Detect which cell encompasses the target text, then output its [X, Y] center coordinate. 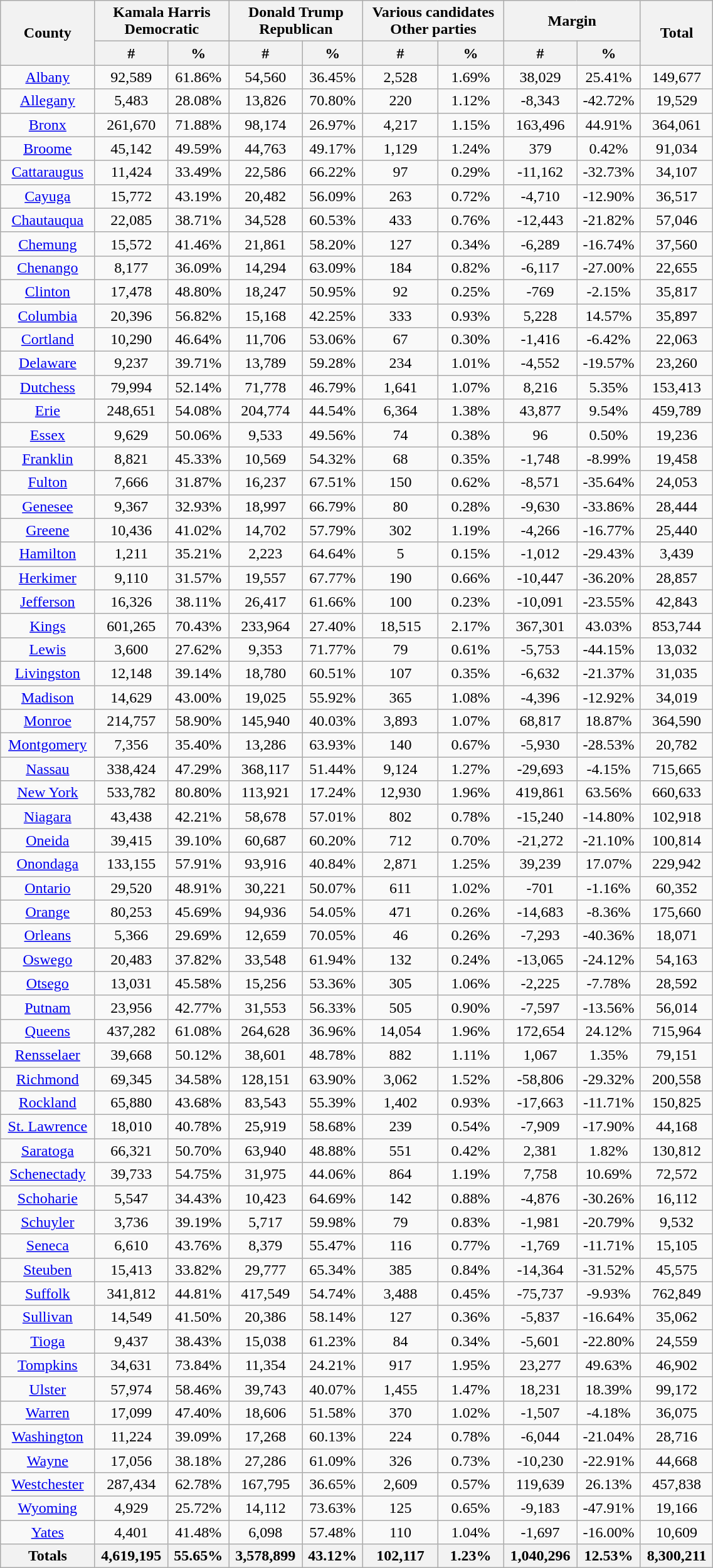
200,558 [677, 1079]
Herkimer [48, 578]
0.66% [470, 578]
142 [400, 1198]
66,321 [132, 1151]
364,590 [677, 721]
35.40% [198, 745]
Putnam [48, 1007]
73.63% [332, 1508]
30,221 [266, 888]
50.06% [198, 435]
305 [400, 983]
125 [400, 1508]
Yates [48, 1532]
-8.36% [609, 912]
Dutchess [48, 387]
0.70% [470, 840]
40.78% [198, 1127]
3,488 [400, 1294]
Tompkins [48, 1365]
27.62% [198, 649]
Westchester [48, 1485]
36.09% [198, 268]
48.88% [332, 1151]
69,345 [132, 1079]
220 [400, 101]
57.01% [332, 817]
Franklin [48, 459]
63.56% [609, 793]
0.36% [470, 1317]
33.49% [198, 172]
-1,981 [541, 1222]
-47.91% [609, 1508]
-4,710 [541, 196]
-30.26% [609, 1198]
1.27% [470, 769]
55.92% [332, 698]
39,239 [541, 864]
853,744 [677, 625]
6,098 [266, 1532]
54.75% [198, 1174]
-4.18% [609, 1413]
133,155 [132, 864]
0.90% [470, 1007]
214,757 [132, 721]
-22.91% [609, 1461]
-6,289 [541, 244]
-21.10% [609, 840]
Columbia [48, 315]
County [48, 33]
79,151 [677, 1055]
50.70% [198, 1151]
46 [400, 936]
-7,597 [541, 1007]
370 [400, 1413]
-5,601 [541, 1341]
149,677 [677, 77]
13,826 [266, 101]
New York [48, 793]
53.36% [332, 983]
70.43% [198, 625]
Orleans [48, 936]
56,014 [677, 1007]
19,236 [677, 435]
167,795 [266, 1485]
100,814 [677, 840]
17,099 [132, 1413]
-8.99% [609, 459]
18,247 [266, 291]
44.81% [198, 1294]
0.61% [470, 649]
-4,552 [541, 363]
48.80% [198, 291]
29.69% [198, 936]
34.43% [198, 1198]
-12.90% [609, 196]
-701 [541, 888]
Ulster [48, 1389]
28,444 [677, 506]
261,670 [132, 125]
2.17% [470, 625]
Nassau [48, 769]
Oneida [48, 840]
28,857 [677, 578]
36,075 [677, 1413]
12.53% [609, 1556]
15,105 [677, 1246]
8,216 [541, 387]
0.62% [470, 483]
113,921 [266, 793]
93,916 [266, 864]
712 [400, 840]
-5,930 [541, 745]
14,054 [400, 1031]
35,817 [677, 291]
10,609 [677, 1532]
61.86% [198, 77]
0.24% [470, 959]
43.00% [198, 698]
65.34% [332, 1270]
551 [400, 1151]
-75,737 [541, 1294]
19,529 [677, 101]
263 [400, 196]
37,560 [677, 244]
34,528 [266, 220]
368,117 [266, 769]
0.23% [470, 602]
38.43% [198, 1341]
44.91% [609, 125]
Chautauqua [48, 220]
Totals [48, 1556]
-9.93% [609, 1294]
19,166 [677, 1508]
-33.86% [609, 506]
4,217 [400, 125]
10,423 [266, 1198]
31.57% [198, 578]
63.93% [332, 745]
1.08% [470, 698]
58.14% [332, 1317]
1.04% [470, 1532]
-28.53% [609, 745]
14,112 [266, 1508]
11,224 [132, 1436]
55.47% [332, 1246]
25,919 [266, 1127]
Lewis [48, 649]
204,774 [266, 411]
163,496 [541, 125]
61.94% [332, 959]
62.78% [198, 1485]
248,651 [132, 411]
31,035 [677, 673]
-23.55% [609, 602]
53.06% [332, 340]
Chenango [48, 268]
Montgomery [48, 745]
45,142 [132, 149]
28,716 [677, 1436]
44,763 [266, 149]
20,483 [132, 959]
43.03% [609, 625]
36.65% [332, 1485]
6,610 [132, 1246]
63,940 [266, 1151]
1.69% [470, 77]
9.54% [609, 411]
-4,396 [541, 698]
-12,443 [541, 220]
83,543 [266, 1103]
44,168 [677, 1127]
385 [400, 1270]
68 [400, 459]
326 [400, 1461]
1.23% [470, 1556]
67 [400, 340]
2,871 [400, 864]
1.15% [470, 125]
130,812 [677, 1151]
9,367 [132, 506]
26,417 [266, 602]
41.50% [198, 1317]
140 [400, 745]
9,532 [677, 1222]
80 [400, 506]
73.84% [198, 1365]
70.80% [332, 101]
92,589 [132, 77]
533,782 [132, 793]
-769 [541, 291]
18,071 [677, 936]
98,174 [266, 125]
41.02% [198, 530]
Wyoming [48, 1508]
-44.15% [609, 649]
Niagara [48, 817]
-1.16% [609, 888]
51.44% [332, 769]
43.19% [198, 196]
27,286 [266, 1461]
Saratoga [48, 1151]
-16.00% [609, 1532]
5 [400, 554]
7,356 [132, 745]
38.18% [198, 1461]
Cortland [48, 340]
39.19% [198, 1222]
68,817 [541, 721]
Wayne [48, 1461]
34.58% [198, 1079]
-8,343 [541, 101]
0.50% [609, 435]
56.82% [198, 315]
22,085 [132, 220]
54,163 [677, 959]
9,353 [266, 649]
-7,293 [541, 936]
Broome [48, 149]
10.69% [609, 1174]
Madison [48, 698]
-21,272 [541, 840]
40.84% [332, 864]
20,482 [266, 196]
0.15% [470, 554]
24.21% [332, 1365]
-10,230 [541, 1461]
-9,183 [541, 1508]
10,436 [132, 530]
8,300,211 [677, 1556]
15,413 [132, 1270]
23,260 [677, 363]
61.09% [332, 1461]
1.95% [470, 1365]
42,843 [677, 602]
Various candidatesOther parties [433, 21]
19,025 [266, 698]
28,592 [677, 983]
5,483 [132, 101]
14.57% [609, 315]
48.78% [332, 1055]
58,678 [266, 817]
18,010 [132, 1127]
102,918 [677, 817]
38.71% [198, 220]
Donald TrumpRepublican [296, 21]
19,458 [677, 459]
32.93% [198, 506]
-4.15% [609, 769]
-22.80% [609, 1341]
14,702 [266, 530]
9,629 [132, 435]
60.53% [332, 220]
233,964 [266, 625]
-2,225 [541, 983]
17.24% [332, 793]
-32.73% [609, 172]
1,067 [541, 1055]
0.65% [470, 1508]
-9,630 [541, 506]
-6.42% [609, 340]
-27.00% [609, 268]
35.21% [198, 554]
128,151 [266, 1079]
26.13% [609, 1485]
64.69% [332, 1198]
60.20% [332, 840]
15,168 [266, 315]
150 [400, 483]
-4,876 [541, 1198]
0.82% [470, 268]
12,148 [132, 673]
-42.72% [609, 101]
1,641 [400, 387]
64.64% [332, 554]
96 [541, 435]
1.52% [470, 1079]
Ontario [48, 888]
0.29% [470, 172]
-8,571 [541, 483]
45.58% [198, 983]
-1,748 [541, 459]
3,062 [400, 1079]
7,758 [541, 1174]
0.83% [470, 1222]
10,569 [266, 459]
3,578,899 [266, 1556]
13,789 [266, 363]
-16.74% [609, 244]
13,032 [677, 649]
60,687 [266, 840]
42.21% [198, 817]
39,743 [266, 1389]
234 [400, 363]
2,223 [266, 554]
145,940 [266, 721]
33,548 [266, 959]
39.14% [198, 673]
80,253 [132, 912]
Orange [48, 912]
0.45% [470, 1294]
1.25% [470, 864]
8,821 [132, 459]
67.77% [332, 578]
-11,162 [541, 172]
Allegany [48, 101]
16,112 [677, 1198]
153,413 [677, 387]
41.46% [198, 244]
882 [400, 1055]
116 [400, 1246]
15,256 [266, 983]
43,877 [541, 411]
172,654 [541, 1031]
917 [400, 1365]
102,117 [400, 1556]
1.01% [470, 363]
38,601 [266, 1055]
5,717 [266, 1222]
Hamilton [48, 554]
Seneca [48, 1246]
864 [400, 1174]
28.08% [198, 101]
57.91% [198, 864]
Kamala HarrisDemocratic [162, 21]
132 [400, 959]
Greene [48, 530]
52.14% [198, 387]
601,265 [132, 625]
-16.77% [609, 530]
54,560 [266, 77]
287,434 [132, 1485]
Rensselaer [48, 1055]
54.05% [332, 912]
365 [400, 698]
341,812 [132, 1294]
18,997 [266, 506]
Delaware [48, 363]
0.38% [470, 435]
-1,769 [541, 1246]
17,056 [132, 1461]
18,515 [400, 625]
715,964 [677, 1031]
8,379 [266, 1246]
St. Lawrence [48, 1127]
49.56% [332, 435]
379 [541, 149]
-13,065 [541, 959]
15,038 [266, 1341]
34,631 [132, 1365]
-7.78% [609, 983]
4,619,195 [132, 1556]
0.77% [470, 1246]
48.91% [198, 888]
49.17% [332, 149]
63.09% [332, 268]
57.79% [332, 530]
56.33% [332, 1007]
60,352 [677, 888]
0.84% [470, 1270]
17,268 [266, 1436]
1,040,296 [541, 1556]
71.88% [198, 125]
-5,837 [541, 1317]
715,665 [677, 769]
0.73% [470, 1461]
3,439 [677, 554]
49.59% [198, 149]
302 [400, 530]
0.76% [470, 220]
61.66% [332, 602]
-12.92% [609, 698]
80.80% [198, 793]
58.90% [198, 721]
150,825 [677, 1103]
5,547 [132, 1198]
459,789 [677, 411]
45.69% [198, 912]
-24.12% [609, 959]
47.40% [198, 1413]
1.82% [609, 1151]
-21.82% [609, 220]
29,520 [132, 888]
38,029 [541, 77]
Erie [48, 411]
Monroe [48, 721]
57,974 [132, 1389]
229,942 [677, 864]
433 [400, 220]
47.29% [198, 769]
-10,447 [541, 578]
0.54% [470, 1127]
802 [400, 817]
21,861 [266, 244]
50.12% [198, 1055]
Cayuga [48, 196]
58.68% [332, 1127]
1.38% [470, 411]
54.08% [198, 411]
55.65% [198, 1556]
457,838 [677, 1485]
-4,266 [541, 530]
50.07% [332, 888]
43.76% [198, 1246]
-29.32% [609, 1079]
34,107 [677, 172]
58.20% [332, 244]
-29.43% [609, 554]
2,381 [541, 1151]
Jefferson [48, 602]
71,778 [266, 387]
31.87% [198, 483]
175,660 [677, 912]
24.12% [609, 1031]
20,782 [677, 745]
611 [400, 888]
224 [400, 1436]
Chemung [48, 244]
57,046 [677, 220]
31,553 [266, 1007]
Steuben [48, 1270]
364,061 [677, 125]
1.24% [470, 149]
Livingston [48, 673]
Richmond [48, 1079]
-58,806 [541, 1079]
Schoharie [48, 1198]
41.48% [198, 1532]
42.77% [198, 1007]
45,575 [677, 1270]
0.72% [470, 196]
660,633 [677, 793]
97 [400, 172]
56.09% [332, 196]
25.72% [198, 1508]
-20.79% [609, 1222]
60.13% [332, 1436]
1.47% [470, 1389]
-17.90% [609, 1127]
84 [400, 1341]
1.12% [470, 101]
49.63% [609, 1365]
Tioga [48, 1341]
239 [400, 1127]
11,706 [266, 340]
-1,012 [541, 554]
29,777 [266, 1270]
99,172 [677, 1389]
Washington [48, 1436]
67.51% [332, 483]
60.51% [332, 673]
23,277 [541, 1365]
72,572 [677, 1174]
-31.52% [609, 1270]
-14,683 [541, 912]
Schuyler [48, 1222]
18.87% [609, 721]
5.35% [609, 387]
10,290 [132, 340]
0.25% [470, 291]
79,994 [132, 387]
119,639 [541, 1485]
18,780 [266, 673]
14,549 [132, 1317]
45.33% [198, 459]
27.40% [332, 625]
1.06% [470, 983]
50.95% [332, 291]
59.98% [332, 1222]
9,110 [132, 578]
5,228 [541, 315]
1.35% [609, 1055]
107 [400, 673]
18.39% [609, 1389]
91,034 [677, 149]
Margin [572, 21]
-21.04% [609, 1436]
63.90% [332, 1079]
36.96% [332, 1031]
1.11% [470, 1055]
39,668 [132, 1055]
3,736 [132, 1222]
264,628 [266, 1031]
22,063 [677, 340]
1,211 [132, 554]
59.28% [332, 363]
-17,663 [541, 1103]
Rockland [48, 1103]
44.06% [332, 1174]
51.58% [332, 1413]
-2.15% [609, 291]
-5,753 [541, 649]
44,668 [677, 1461]
17,478 [132, 291]
13,031 [132, 983]
18,606 [266, 1413]
19,557 [266, 578]
66.79% [332, 506]
-14,364 [541, 1270]
1,455 [400, 1389]
5,366 [132, 936]
417,549 [266, 1294]
-7,909 [541, 1127]
1,402 [400, 1103]
-6,632 [541, 673]
23,956 [132, 1007]
471 [400, 912]
3,600 [132, 649]
-16.64% [609, 1317]
36.45% [332, 77]
55.39% [332, 1103]
110 [400, 1532]
70.05% [332, 936]
-6,044 [541, 1436]
38.11% [198, 602]
14,294 [266, 268]
Genesee [48, 506]
66.22% [332, 172]
43.12% [332, 1556]
-1,416 [541, 340]
43.68% [198, 1103]
338,424 [132, 769]
Warren [48, 1413]
6,364 [400, 411]
-6,117 [541, 268]
184 [400, 268]
Oswego [48, 959]
39.71% [198, 363]
1,129 [400, 149]
0.88% [470, 1198]
33.82% [198, 1270]
54.74% [332, 1294]
57.48% [332, 1532]
8,177 [132, 268]
94,936 [266, 912]
34,019 [677, 698]
39,415 [132, 840]
14,629 [132, 698]
367,301 [541, 625]
11,424 [132, 172]
762,849 [677, 1294]
4,929 [132, 1508]
-29,693 [541, 769]
-14.80% [609, 817]
9,437 [132, 1341]
16,237 [266, 483]
Queens [48, 1031]
0.57% [470, 1485]
419,861 [541, 793]
71.77% [332, 649]
36,517 [677, 196]
15,572 [132, 244]
35,062 [677, 1317]
Suffolk [48, 1294]
Kings [48, 625]
437,282 [132, 1031]
74 [400, 435]
-21.37% [609, 673]
Essex [48, 435]
Onondaga [48, 864]
35,897 [677, 315]
39.10% [198, 840]
46.64% [198, 340]
61.08% [198, 1031]
-1,697 [541, 1532]
505 [400, 1007]
-19.57% [609, 363]
20,396 [132, 315]
43,438 [132, 817]
46,902 [677, 1365]
26.97% [332, 125]
333 [400, 315]
22,655 [677, 268]
Total [677, 33]
46.79% [332, 387]
Cattaraugus [48, 172]
92 [400, 291]
2,528 [400, 77]
37.82% [198, 959]
4,401 [132, 1532]
9,124 [400, 769]
12,930 [400, 793]
-15,240 [541, 817]
Fulton [48, 483]
Albany [48, 77]
18,231 [541, 1389]
22,586 [266, 172]
11,354 [266, 1365]
9,533 [266, 435]
3,893 [400, 721]
15,772 [132, 196]
16,326 [132, 602]
Sullivan [48, 1317]
-13.56% [609, 1007]
24,053 [677, 483]
0.30% [470, 340]
2,609 [400, 1485]
24,559 [677, 1341]
31,975 [266, 1174]
-36.20% [609, 578]
25,440 [677, 530]
42.25% [332, 315]
54.32% [332, 459]
12,659 [266, 936]
Schenectady [48, 1174]
-40.36% [609, 936]
40.07% [332, 1389]
20,386 [266, 1317]
-10,091 [541, 602]
44.54% [332, 411]
39.09% [198, 1436]
7,666 [132, 483]
25.41% [609, 77]
17.07% [609, 864]
40.03% [332, 721]
58.46% [198, 1389]
61.23% [332, 1341]
Bronx [48, 125]
0.67% [470, 745]
9,237 [132, 363]
100 [400, 602]
-35.64% [609, 483]
Clinton [48, 291]
Otsego [48, 983]
0.28% [470, 506]
190 [400, 578]
65,880 [132, 1103]
13,286 [266, 745]
39,733 [132, 1174]
-1,507 [541, 1413]
